Determine the (x, y) coordinate at the center of the cell enclosing the given text.  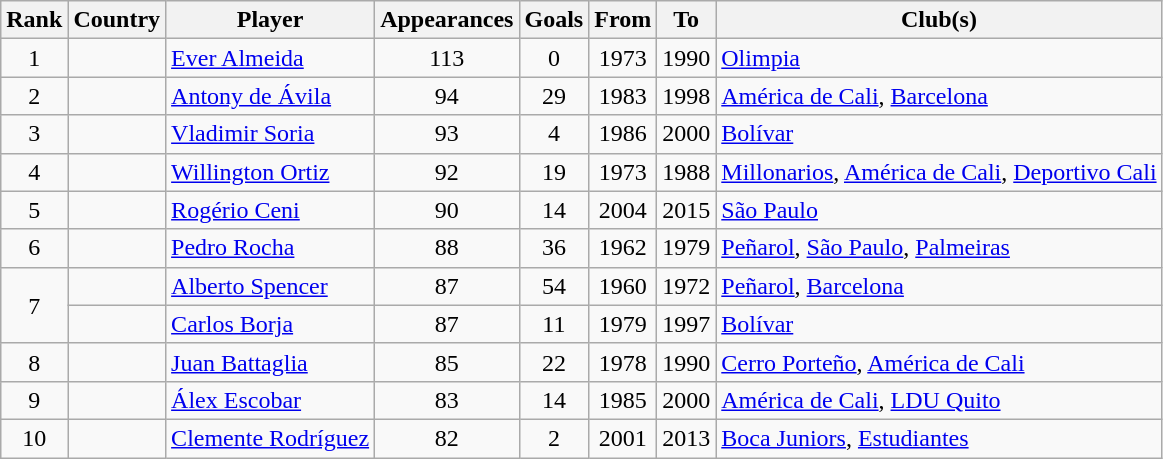
5 (34, 210)
Álex Escobar (270, 400)
1986 (623, 134)
1998 (686, 96)
Rogério Ceni (270, 210)
88 (447, 248)
1978 (623, 362)
94 (447, 96)
São Paulo (939, 210)
Country (117, 20)
2015 (686, 210)
Alberto Spencer (270, 286)
82 (447, 438)
Peñarol, Barcelona (939, 286)
Juan Battaglia (270, 362)
1985 (623, 400)
6 (34, 248)
1972 (686, 286)
10 (34, 438)
2004 (623, 210)
Willington Ortiz (270, 172)
Millonarios, América de Cali, Deportivo Cali (939, 172)
83 (447, 400)
92 (447, 172)
Ever Almeida (270, 58)
1988 (686, 172)
11 (554, 324)
9 (34, 400)
22 (554, 362)
0 (554, 58)
93 (447, 134)
1962 (623, 248)
36 (554, 248)
1 (34, 58)
To (686, 20)
Carlos Borja (270, 324)
19 (554, 172)
Olimpia (939, 58)
Vladimir Soria (270, 134)
Antony de Ávila (270, 96)
85 (447, 362)
113 (447, 58)
2013 (686, 438)
Boca Juniors, Estudiantes (939, 438)
Club(s) (939, 20)
Appearances (447, 20)
Pedro Rocha (270, 248)
7 (34, 305)
29 (554, 96)
Goals (554, 20)
1960 (623, 286)
3 (34, 134)
América de Cali, Barcelona (939, 96)
Rank (34, 20)
8 (34, 362)
From (623, 20)
1983 (623, 96)
Clemente Rodríguez (270, 438)
América de Cali, LDU Quito (939, 400)
1997 (686, 324)
Player (270, 20)
Cerro Porteño, América de Cali (939, 362)
2001 (623, 438)
90 (447, 210)
Peñarol, São Paulo, Palmeiras (939, 248)
54 (554, 286)
